Scan for the cell matching the given text and deliver its [X, Y] coordinate at center. 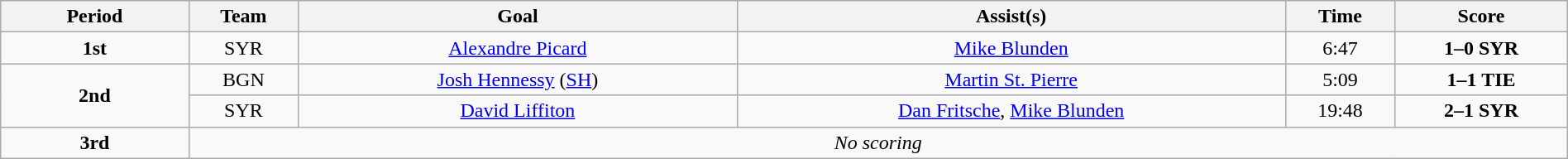
19:48 [1340, 111]
Assist(s) [1011, 17]
Dan Fritsche, Mike Blunden [1011, 111]
5:09 [1340, 79]
Alexandre Picard [518, 48]
2nd [94, 95]
Period [94, 17]
Team [243, 17]
Goal [518, 17]
1–0 SYR [1481, 48]
BGN [243, 79]
Score [1481, 17]
1st [94, 48]
3rd [94, 142]
Mike Blunden [1011, 48]
Josh Hennessy (SH) [518, 79]
6:47 [1340, 48]
2–1 SYR [1481, 111]
Time [1340, 17]
No scoring [878, 142]
Martin St. Pierre [1011, 79]
David Liffiton [518, 111]
1–1 TIE [1481, 79]
